From the cell containing the given text, extract its center point as [X, Y] coordinate. 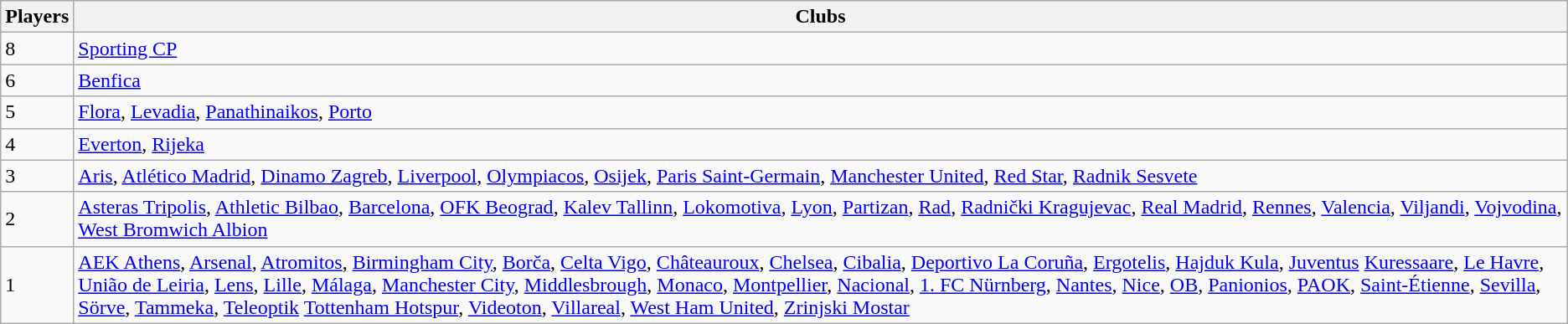
Everton, Rijeka [821, 144]
8 [37, 49]
3 [37, 176]
Sporting CP [821, 49]
5 [37, 112]
Players [37, 17]
4 [37, 144]
2 [37, 219]
1 [37, 285]
Aris, Atlético Madrid, Dinamo Zagreb, Liverpool, Olympiacos, Osijek, Paris Saint-Germain, Manchester United, Red Star, Radnik Sesvete [821, 176]
Benfica [821, 80]
6 [37, 80]
Clubs [821, 17]
Flora, Levadia, Panathinaikos, Porto [821, 112]
